Find where the given text appears and provide that cell's center as [x, y] coordinate. 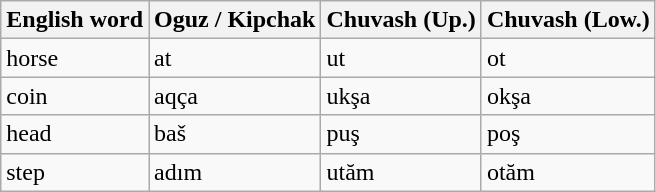
utăm [401, 172]
coin [75, 96]
okşa [568, 96]
English word [75, 20]
head [75, 134]
baš [235, 134]
horse [75, 58]
step [75, 172]
otăm [568, 172]
adım [235, 172]
Chuvash (Up.) [401, 20]
ut [401, 58]
ot [568, 58]
Chuvash (Low.) [568, 20]
at [235, 58]
aqça [235, 96]
Oguz / Kipchak [235, 20]
poş [568, 134]
ukşa [401, 96]
puş [401, 134]
